Find where the given text appears and provide that cell's center as [X, Y] coordinate. 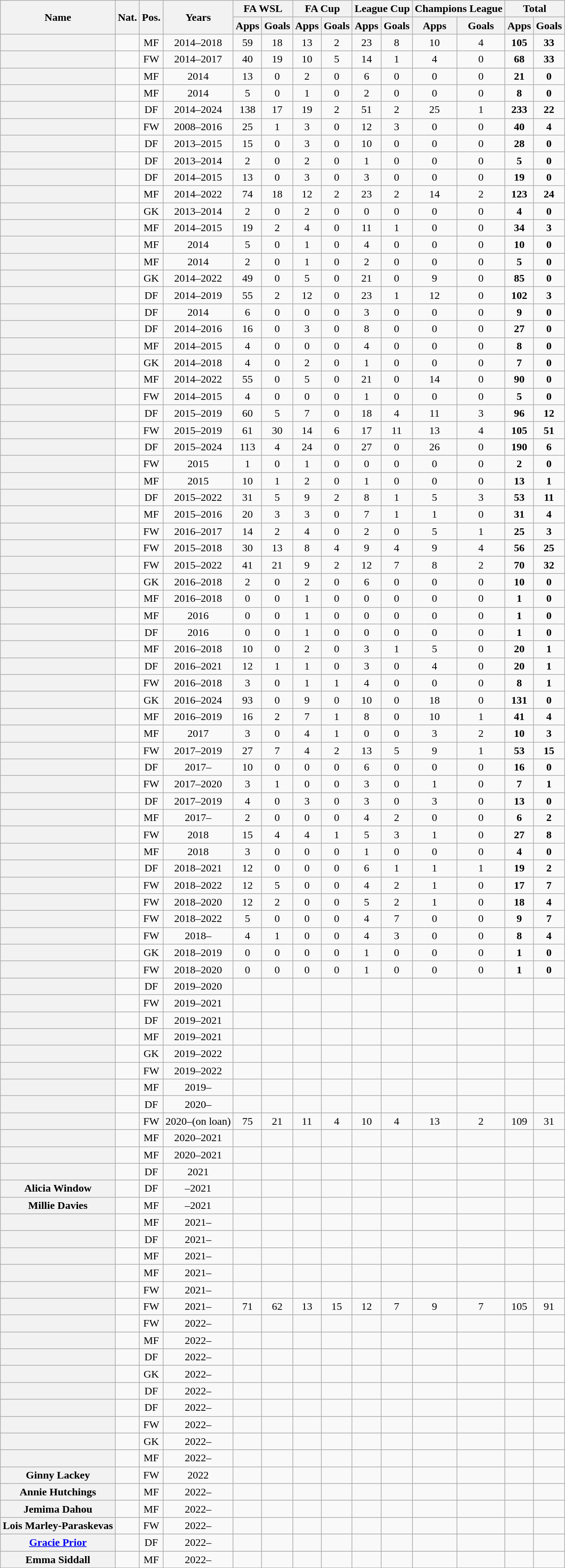
2014–2017 [198, 59]
2018–2019 [198, 952]
60 [247, 413]
75 [247, 1121]
2015–2016 [198, 515]
190 [519, 447]
2016–2024 [198, 700]
34 [519, 228]
85 [519, 279]
Pos. [152, 17]
74 [247, 194]
Name [58, 17]
FA WSL [263, 9]
Jemima Dahou [58, 1509]
90 [519, 379]
59 [247, 43]
26 [434, 447]
Lois Marley-Paraskevas [58, 1525]
102 [519, 295]
2014–2024 [198, 110]
Millie Davies [58, 1205]
131 [519, 700]
2018–2021 [198, 868]
113 [247, 447]
70 [519, 565]
Annie Hutchings [58, 1492]
2016–2019 [198, 716]
Emma Siddall [58, 1559]
2019– [198, 1088]
2019–2020 [198, 986]
123 [519, 194]
2017–2020 [198, 784]
Champions League [458, 9]
2014–2019 [198, 295]
49 [247, 279]
109 [519, 1121]
138 [247, 110]
Ginny Lackey [58, 1475]
2014–2016 [198, 329]
22 [549, 110]
Total [534, 9]
2020– [198, 1104]
56 [519, 548]
32 [549, 565]
2008–2016 [198, 127]
61 [247, 430]
2020–(on loan) [198, 1121]
2017 [198, 733]
Alicia Window [58, 1189]
2021 [198, 1172]
FA Cup [322, 9]
62 [277, 1307]
91 [549, 1307]
93 [247, 700]
League Cup [382, 9]
28 [519, 143]
96 [519, 413]
2018– [198, 936]
68 [519, 59]
2013–2015 [198, 143]
233 [519, 110]
2022 [198, 1475]
2016–2017 [198, 531]
2016–2021 [198, 666]
2015–2018 [198, 548]
71 [247, 1307]
Gracie Prior [58, 1542]
Years [198, 17]
Nat. [127, 17]
2015–2024 [198, 447]
